Identify which cell holds the provided text, then report its [X, Y] central coordinate. 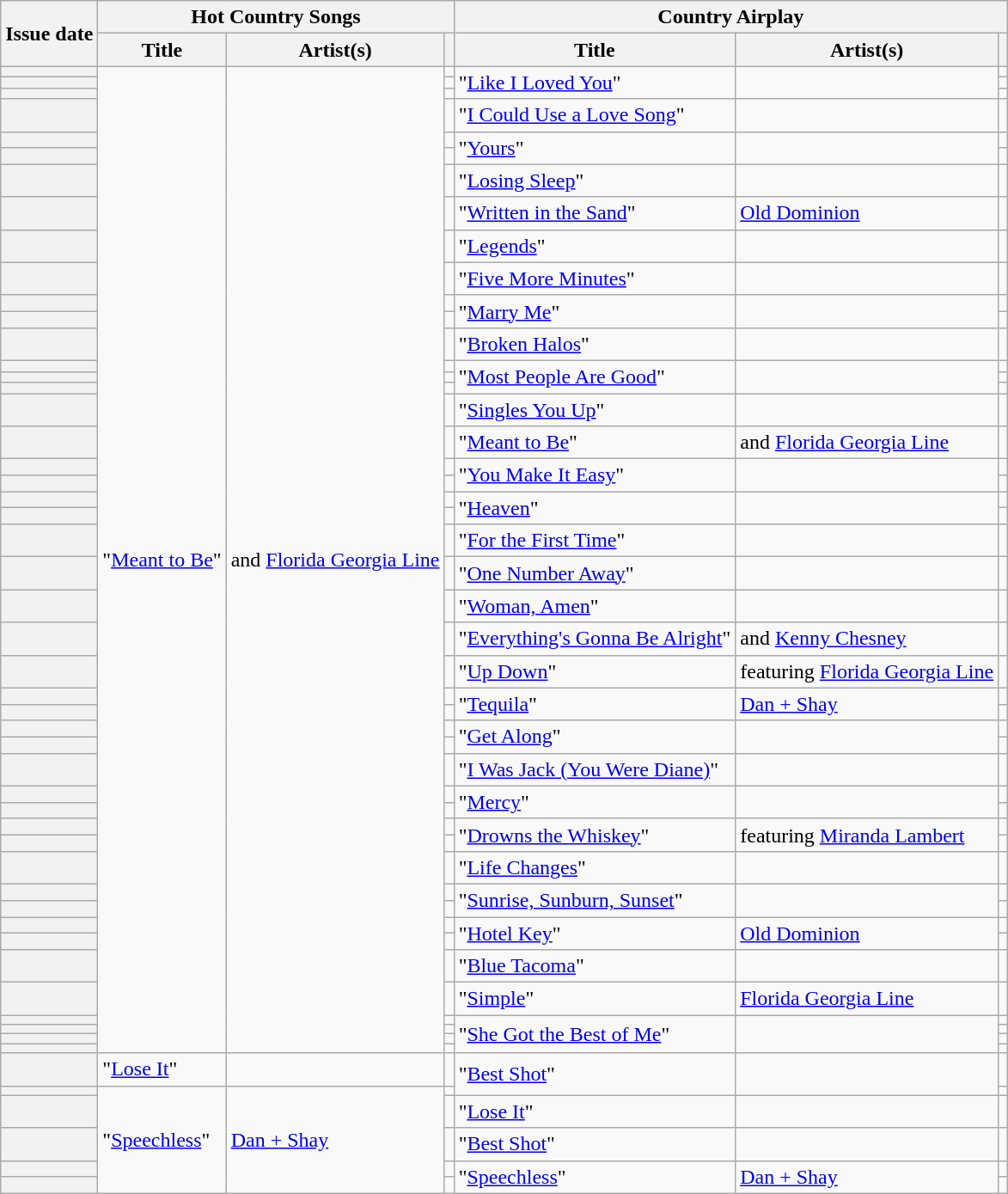
"Marry Me" [595, 311]
"One Number Away" [595, 573]
"I Could Use a Love Song" [595, 115]
"Singles You Up" [595, 410]
"Woman, Amen" [595, 606]
"Legends" [595, 246]
"Tequila" [595, 704]
and Kenny Chesney [867, 639]
featuring Miranda Lambert [867, 835]
"Five More Minutes" [595, 279]
"She Got the Best of Me" [595, 1034]
"Everything's Gonna Be Alright" [595, 639]
"You Make It Easy" [595, 475]
"Sunrise, Sunburn, Sunset" [595, 900]
"Simple" [595, 999]
"Drowns the Whiskey" [595, 835]
"Yours" [595, 148]
"Up Down" [595, 671]
"Hotel Key" [595, 933]
Florida Georgia Line [867, 999]
"Heaven" [595, 508]
Hot Country Songs [276, 17]
Country Airplay [730, 17]
"Like I Loved You" [595, 83]
"For the First Time" [595, 541]
"Life Changes" [595, 867]
"Most People Are Good" [595, 377]
"Blue Tacoma" [595, 966]
"Written in the Sand" [595, 213]
Issue date [50, 34]
"Broken Halos" [595, 344]
"Get Along" [595, 737]
featuring Florida Georgia Line [867, 671]
"I Was Jack (You Were Diane)" [595, 769]
"Mercy" [595, 802]
"Losing Sleep" [595, 181]
